Extract the [X, Y] coordinate from the center of the cell holding the provided text.  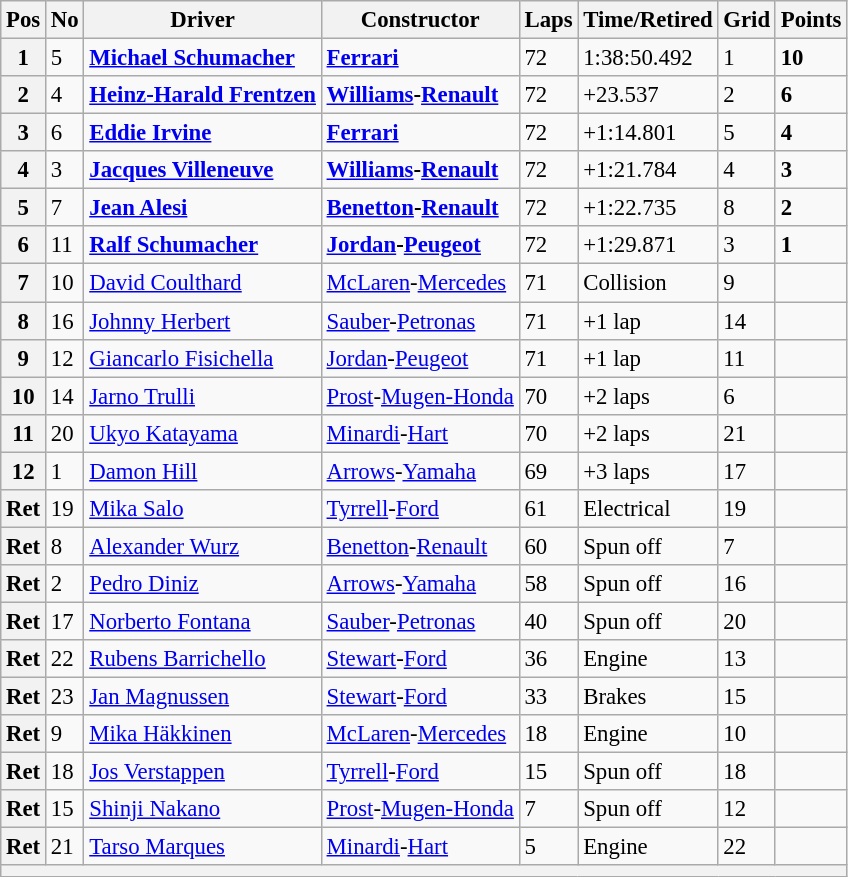
Jos Verstappen [202, 772]
Jan Magnussen [202, 697]
No [65, 20]
61 [548, 509]
Pos [24, 20]
60 [548, 546]
Giancarlo Fisichella [202, 358]
Johnny Herbert [202, 321]
David Coulthard [202, 283]
+1:14.801 [648, 133]
58 [548, 584]
+3 laps [648, 471]
Alexander Wurz [202, 546]
Mika Häkkinen [202, 734]
+1:29.871 [648, 245]
Rubens Barrichello [202, 659]
Ukyo Katayama [202, 433]
Jarno Trulli [202, 396]
Eddie Irvine [202, 133]
Ralf Schumacher [202, 245]
+23.537 [648, 95]
69 [548, 471]
Jean Alesi [202, 208]
Damon Hill [202, 471]
Brakes [648, 697]
Heinz-Harald Frentzen [202, 95]
23 [65, 697]
Jacques Villeneuve [202, 170]
Norberto Fontana [202, 621]
Shinji Nakano [202, 809]
Electrical [648, 509]
+1:22.735 [648, 208]
1:38:50.492 [648, 58]
Time/Retired [648, 20]
33 [548, 697]
Laps [548, 20]
40 [548, 621]
+1:21.784 [648, 170]
Collision [648, 283]
Constructor [420, 20]
36 [548, 659]
Mika Salo [202, 509]
13 [746, 659]
Tarso Marques [202, 847]
Michael Schumacher [202, 58]
Driver [202, 20]
Points [810, 20]
Pedro Diniz [202, 584]
Grid [746, 20]
